Return the (X, Y) coordinate for the center point of the cell that contains the specified text.  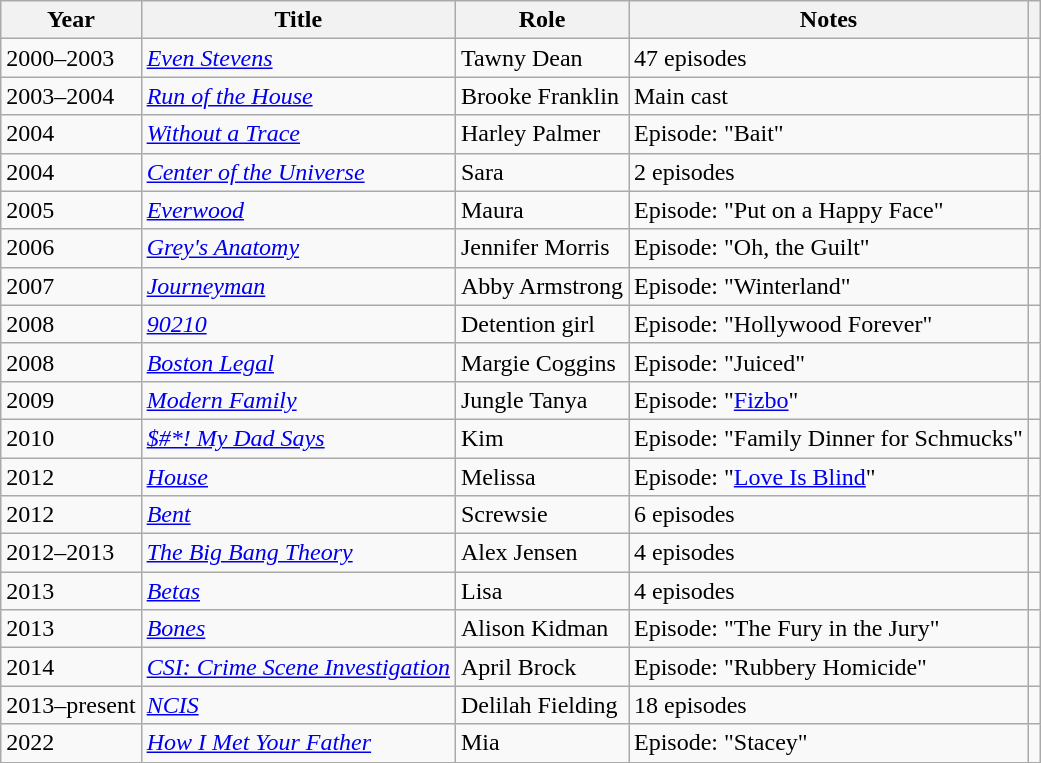
Everwood (298, 210)
Alison Kidman (542, 629)
Episode: "The Fury in the Jury" (828, 629)
47 episodes (828, 58)
Alex Jensen (542, 553)
2009 (71, 400)
Episode: "Stacey" (828, 743)
Even Stevens (298, 58)
2005 (71, 210)
2006 (71, 248)
Without a Trace (298, 134)
2010 (71, 438)
Journeyman (298, 286)
2014 (71, 667)
$#*! My Dad Says (298, 438)
Title (298, 20)
2022 (71, 743)
April Brock (542, 667)
Bones (298, 629)
Maura (542, 210)
Episode: "Juiced" (828, 362)
18 episodes (828, 705)
Episode: "Rubbery Homicide" (828, 667)
House (298, 477)
Melissa (542, 477)
Year (71, 20)
2013–present (71, 705)
Grey's Anatomy (298, 248)
2000–2003 (71, 58)
Boston Legal (298, 362)
Main cast (828, 96)
Abby Armstrong (542, 286)
Modern Family (298, 400)
Notes (828, 20)
2007 (71, 286)
Mia (542, 743)
The Big Bang Theory (298, 553)
Betas (298, 591)
Episode: "Bait" (828, 134)
Screwsie (542, 515)
Detention girl (542, 324)
Episode: "Winterland" (828, 286)
Tawny Dean (542, 58)
How I Met Your Father (298, 743)
90210 (298, 324)
CSI: Crime Scene Investigation (298, 667)
Brooke Franklin (542, 96)
Margie Coggins (542, 362)
Sara (542, 172)
2003–2004 (71, 96)
Episode: "Put on a Happy Face" (828, 210)
Role (542, 20)
2012–2013 (71, 553)
Episode: "Fizbo" (828, 400)
Episode: "Hollywood Forever" (828, 324)
Episode: "Family Dinner for Schmucks" (828, 438)
Jennifer Morris (542, 248)
Harley Palmer (542, 134)
Run of the House (298, 96)
NCIS (298, 705)
Episode: "Oh, the Guilt" (828, 248)
Bent (298, 515)
Delilah Fielding (542, 705)
Kim (542, 438)
Episode: "Love Is Blind" (828, 477)
Jungle Tanya (542, 400)
Lisa (542, 591)
Center of the Universe (298, 172)
6 episodes (828, 515)
2 episodes (828, 172)
